Output the [x, y] coordinate of the center of the cell containing the given text.  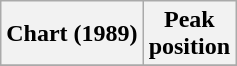
Peakposition [189, 34]
Chart (1989) [72, 34]
